Return (x, y) of the center of cell containing provided text 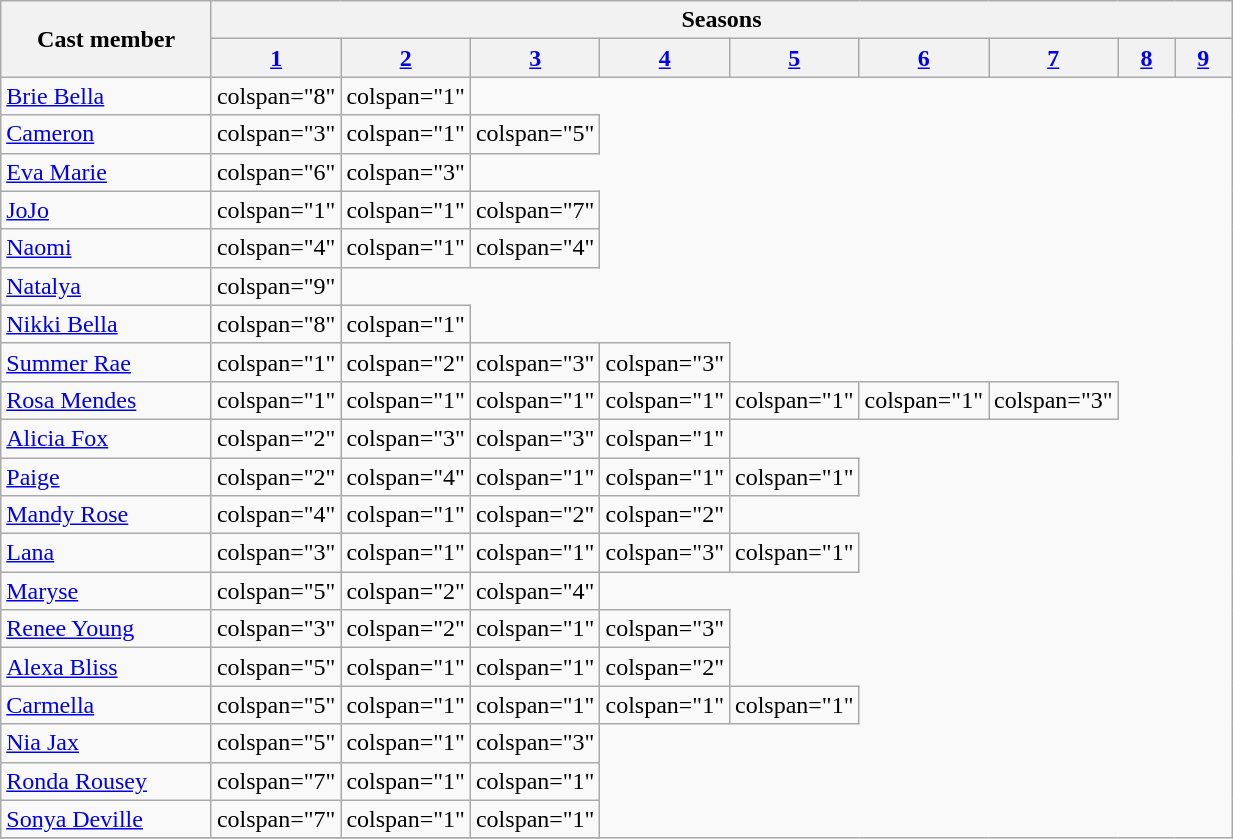
Mandy Rose (106, 515)
Carmella (106, 705)
Seasons (721, 20)
Rosa Mendes (106, 400)
Summer Rae (106, 362)
Brie Bella (106, 96)
Natalya (106, 286)
9 (1204, 58)
4 (665, 58)
7 (1053, 58)
8 (1146, 58)
Eva Marie (106, 172)
Alexa Bliss (106, 667)
Nikki Bella (106, 324)
Maryse (106, 591)
JoJo (106, 210)
2 (406, 58)
Cast member (106, 39)
colspan="9" (276, 286)
5 (794, 58)
3 (535, 58)
Alicia Fox (106, 438)
Paige (106, 477)
Renee Young (106, 629)
Sonya Deville (106, 819)
1 (276, 58)
Naomi (106, 248)
Cameron (106, 134)
colspan="6" (276, 172)
6 (924, 58)
Nia Jax (106, 743)
Ronda Rousey (106, 781)
Lana (106, 553)
